Extract the [x, y] coordinate from the center of the cell holding the provided text.  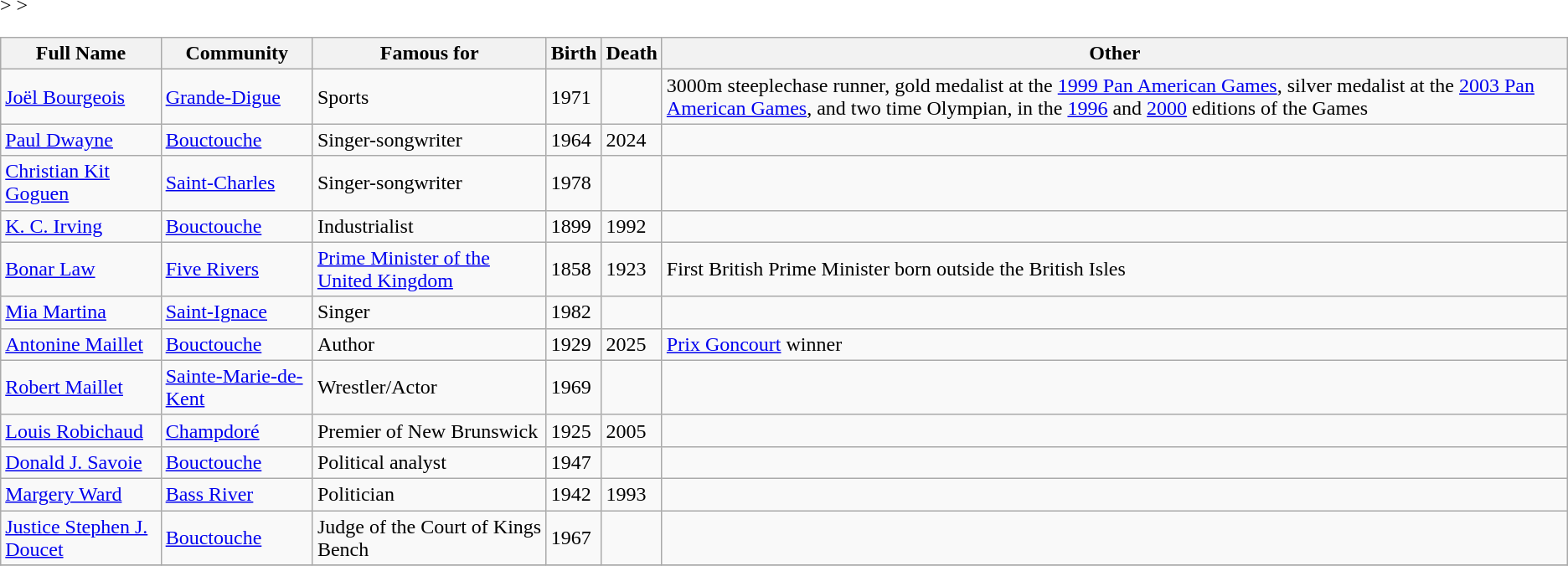
1969 [574, 387]
Joël Bourgeois [80, 97]
Grande-Digue [236, 97]
Mia Martina [80, 312]
Community [236, 54]
Politician [429, 494]
Champdoré [236, 430]
K. C. Irving [80, 226]
1982 [574, 312]
1925 [574, 430]
First British Prime Minister born outside the British Isles [1114, 270]
Bonar Law [80, 270]
1967 [574, 538]
Premier of New Brunswick [429, 430]
Justice Stephen J. Doucet [80, 538]
1993 [632, 494]
1992 [632, 226]
1964 [574, 140]
2005 [632, 430]
Robert Maillet [80, 387]
Prix Goncourt winner [1114, 344]
1929 [574, 344]
1942 [574, 494]
Antonine Maillet [80, 344]
Bass River [236, 494]
Five Rivers [236, 270]
Prime Minister of the United Kingdom [429, 270]
Famous for [429, 54]
1923 [632, 270]
Donald J. Savoie [80, 462]
Author [429, 344]
Singer [429, 312]
Saint-Charles [236, 183]
Paul Dwayne [80, 140]
Margery Ward [80, 494]
1978 [574, 183]
Industrialist [429, 226]
2025 [632, 344]
2024 [632, 140]
1899 [574, 226]
Sainte-Marie-de-Kent [236, 387]
Birth [574, 54]
Full Name [80, 54]
Christian Kit Goguen [80, 183]
Wrestler/Actor [429, 387]
Political analyst [429, 462]
Saint-Ignace [236, 312]
Sports [429, 97]
Death [632, 54]
Louis Robichaud [80, 430]
Other [1114, 54]
1947 [574, 462]
Judge of the Court of Kings Bench [429, 538]
1858 [574, 270]
1971 [574, 97]
